Detect which cell encompasses the target text, then output its [x, y] center coordinate. 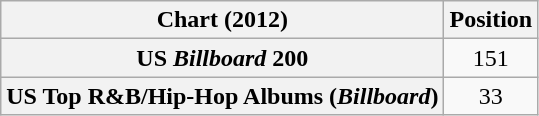
151 [491, 58]
US Billboard 200 [222, 58]
Chart (2012) [222, 20]
US Top R&B/Hip-Hop Albums (Billboard) [222, 96]
33 [491, 96]
Position [491, 20]
